Return [X, Y] of the center of cell containing provided text 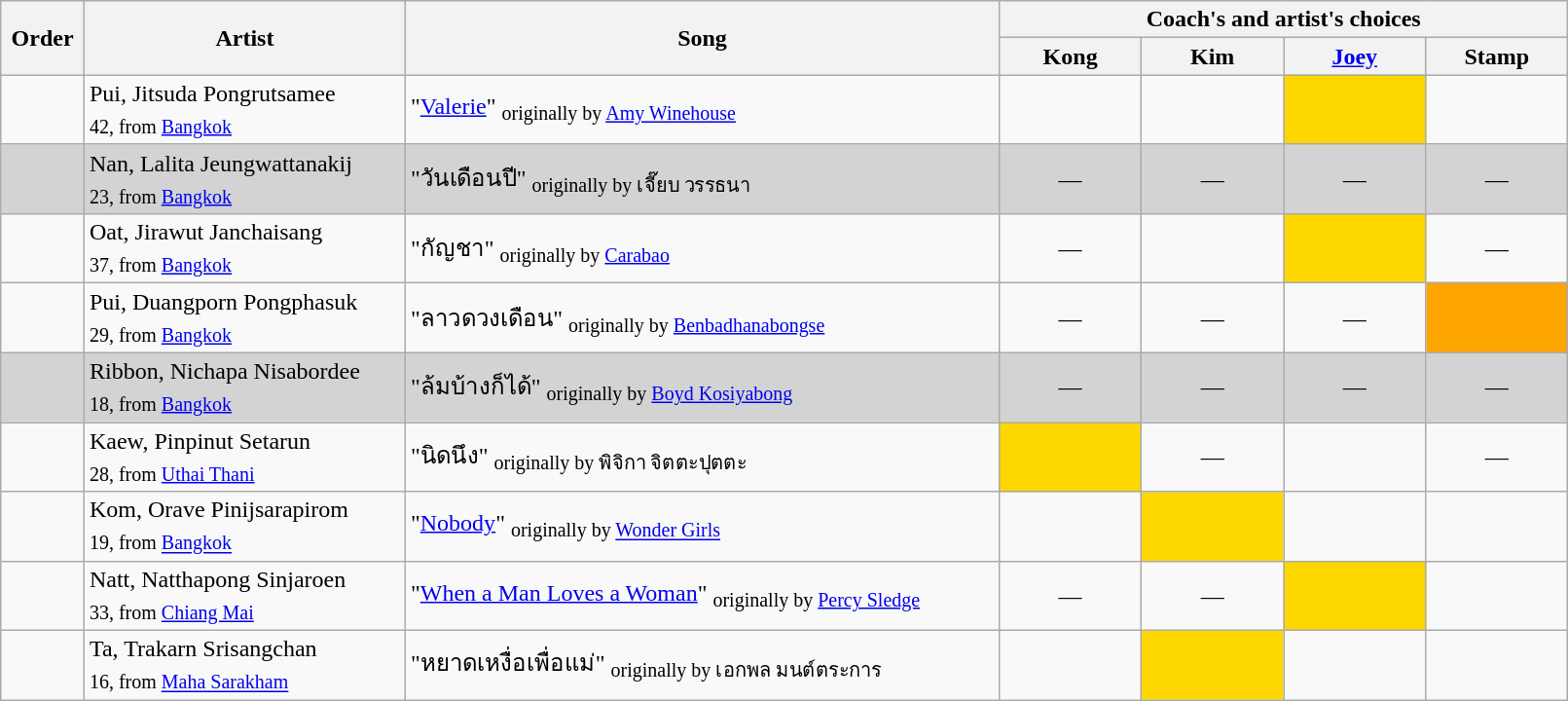
Stamp [1497, 56]
Coach's and artist's choices [1284, 19]
Pui, Jitsuda Pongrutsamee42, from Bangkok [244, 109]
"ล้มบ้างก็ได้" originally by Boyd Kosiyabong [702, 387]
"Nobody" originally by Wonder Girls [702, 526]
Ribbon, Nichapa Nisabordee18, from Bangkok [244, 387]
"วันเดือนปี" originally by เจี๊ยบ วรรธนา [702, 179]
Nan, Lalita Jeungwattanakij23, from Bangkok [244, 179]
Oat, Jirawut Janchaisang37, from Bangkok [244, 249]
Song [702, 38]
Kim [1213, 56]
"ลาวดวงเดือน" originally by Benbadhanabongse [702, 317]
"หยาดเหงื่อเพื่อแม่" originally by เอกพล มนต์ตระการ [702, 666]
Natt, Natthapong Sinjaroen33, from Chiang Mai [244, 596]
Joey [1355, 56]
Pui, Duangporn Pongphasuk29, from Bangkok [244, 317]
Kom, Orave Pinijsarapirom19, from Bangkok [244, 526]
"นิดนึง" originally by พิจิกา จิตตะปุตตะ [702, 458]
Order [43, 38]
Kaew, Pinpinut Setarun28, from Uthai Thani [244, 458]
Kong [1071, 56]
"When a Man Loves a Woman" originally by Percy Sledge [702, 596]
"Valerie" originally by Amy Winehouse [702, 109]
"กัญชา" originally by Carabao [702, 249]
Artist [244, 38]
Ta, Trakarn Srisangchan16, from Maha Sarakham [244, 666]
